Scan for the cell matching the given text and deliver its [X, Y] coordinate at center. 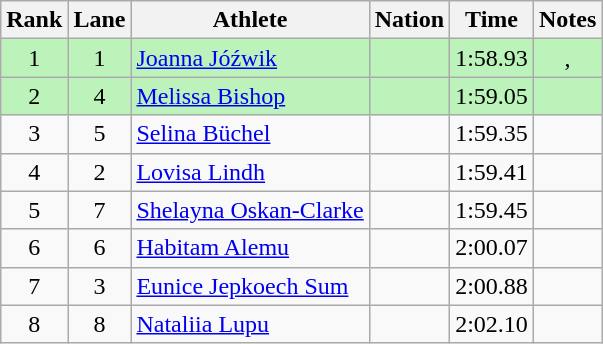
1:59.05 [492, 96]
1:59.45 [492, 210]
Nataliia Lupu [250, 324]
Joanna Jóźwik [250, 58]
, [567, 58]
1:59.41 [492, 172]
Shelayna Oskan-Clarke [250, 210]
1:59.35 [492, 134]
Melissa Bishop [250, 96]
Lovisa Lindh [250, 172]
Rank [34, 20]
2:02.10 [492, 324]
Athlete [250, 20]
Notes [567, 20]
2:00.07 [492, 248]
Selina Büchel [250, 134]
Time [492, 20]
1:58.93 [492, 58]
Lane [100, 20]
Eunice Jepkoech Sum [250, 286]
Nation [409, 20]
Habitam Alemu [250, 248]
2:00.88 [492, 286]
